Identify which cell holds the provided text, then report its [X, Y] central coordinate. 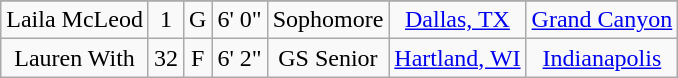
Hartland, WI [458, 58]
6' 0" [240, 20]
32 [166, 58]
Lauren With [75, 58]
1 [166, 20]
Grand Canyon [602, 20]
Sophomore [328, 20]
F [197, 58]
G [197, 20]
Dallas, TX [458, 20]
Indianapolis [602, 58]
GS Senior [328, 58]
6' 2" [240, 58]
Laila McLeod [75, 20]
